Scan for the cell matching the given text and deliver its [x, y] coordinate at center. 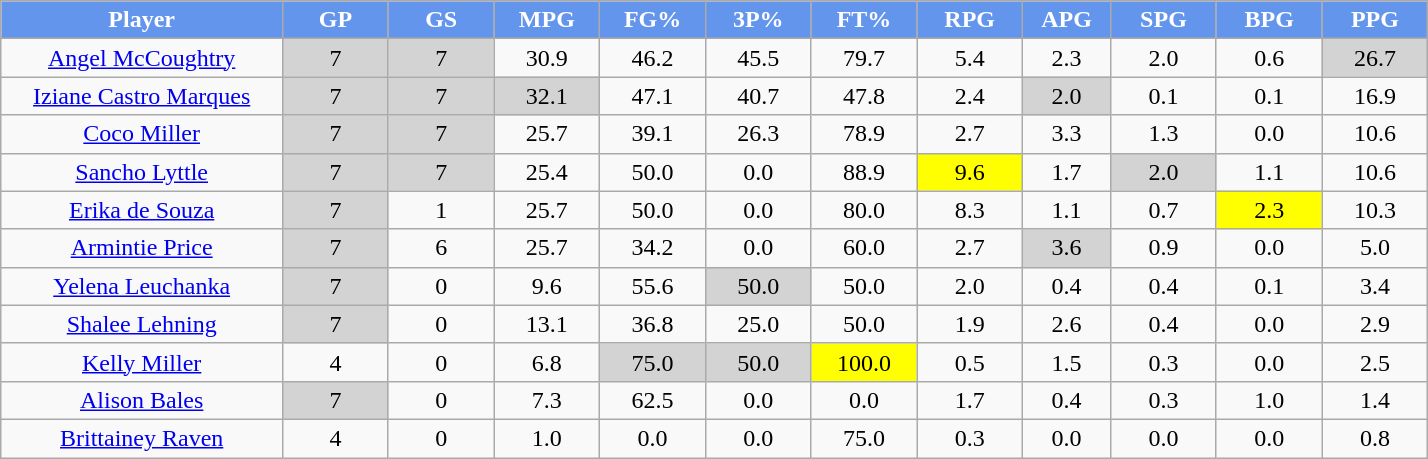
Iziane Castro Marques [142, 96]
6 [441, 248]
80.0 [864, 210]
2.5 [1375, 362]
60.0 [864, 248]
1.9 [970, 324]
55.6 [653, 286]
8.3 [970, 210]
0.9 [1164, 248]
RPG [970, 20]
SPG [1164, 20]
47.8 [864, 96]
2.9 [1375, 324]
GP [336, 20]
MPG [547, 20]
0.5 [970, 362]
10.3 [1375, 210]
3.4 [1375, 286]
25.4 [547, 172]
36.8 [653, 324]
Coco Miller [142, 134]
100.0 [864, 362]
2.4 [970, 96]
BPG [1269, 20]
0.7 [1164, 210]
6.8 [547, 362]
16.9 [1375, 96]
3.6 [1067, 248]
Angel McCoughtry [142, 58]
GS [441, 20]
FG% [653, 20]
30.9 [547, 58]
Sancho Lyttle [142, 172]
47.1 [653, 96]
26.7 [1375, 58]
0.6 [1269, 58]
34.2 [653, 248]
Erika de Souza [142, 210]
0.8 [1375, 438]
45.5 [758, 58]
Brittainey Raven [142, 438]
1 [441, 210]
79.7 [864, 58]
62.5 [653, 400]
Shalee Lehning [142, 324]
2.6 [1067, 324]
FT% [864, 20]
PPG [1375, 20]
3.3 [1067, 134]
5.0 [1375, 248]
Armintie Price [142, 248]
26.3 [758, 134]
78.9 [864, 134]
5.4 [970, 58]
Kelly Miller [142, 362]
7.3 [547, 400]
25.0 [758, 324]
Yelena Leuchanka [142, 286]
Alison Bales [142, 400]
46.2 [653, 58]
88.9 [864, 172]
3P% [758, 20]
APG [1067, 20]
1.5 [1067, 362]
13.1 [547, 324]
Player [142, 20]
1.3 [1164, 134]
32.1 [547, 96]
1.4 [1375, 400]
40.7 [758, 96]
39.1 [653, 134]
